Find where the given text appears and provide that cell's center as [x, y] coordinate. 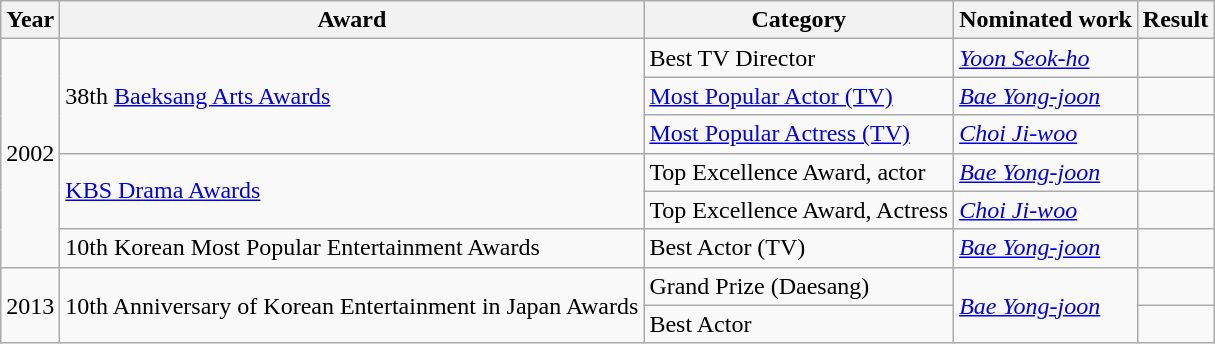
Most Popular Actress (TV) [799, 134]
Top Excellence Award, Actress [799, 210]
Top Excellence Award, actor [799, 172]
Award [352, 20]
Best TV Director [799, 58]
Most Popular Actor (TV) [799, 96]
Result [1175, 20]
Yoon Seok-ho [1046, 58]
Year [30, 20]
2013 [30, 305]
KBS Drama Awards [352, 191]
10th Korean Most Popular Entertainment Awards [352, 248]
38th Baeksang Arts Awards [352, 96]
Category [799, 20]
Best Actor [799, 324]
10th Anniversary of Korean Entertainment in Japan Awards [352, 305]
2002 [30, 153]
Best Actor (TV) [799, 248]
Nominated work [1046, 20]
Grand Prize (Daesang) [799, 286]
